Detect which cell encompasses the target text, then output its (x, y) center coordinate. 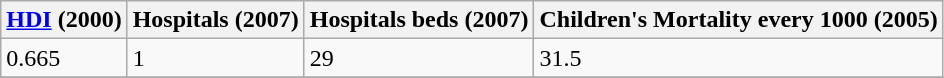
0.665 (64, 58)
HDI (2000) (64, 20)
1 (216, 58)
31.5 (738, 58)
Hospitals beds (2007) (419, 20)
Hospitals (2007) (216, 20)
Children's Mortality every 1000 (2005) (738, 20)
29 (419, 58)
